Detect which cell encompasses the target text, then output its [x, y] center coordinate. 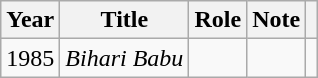
Role [218, 20]
Bihari Babu [124, 58]
Year [30, 20]
1985 [30, 58]
Title [124, 20]
Note [276, 20]
